Find where the given text appears and provide that cell's center as (X, Y) coordinate. 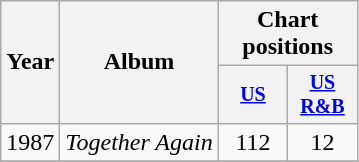
Together Again (139, 142)
Chart positions (288, 34)
US (252, 94)
1987 (30, 142)
Album (139, 62)
112 (252, 142)
12 (322, 142)
USR&B (322, 94)
Year (30, 62)
